Search for the cell housing the specified text and yield its (X, Y) center coordinate. 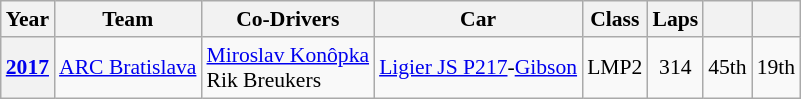
314 (675, 68)
2017 (28, 68)
19th (776, 68)
Team (128, 19)
LMP2 (614, 68)
Ligier JS P217-Gibson (478, 68)
Year (28, 19)
Miroslav Konôpka Rik Breukers (288, 68)
45th (728, 68)
ARC Bratislava (128, 68)
Class (614, 19)
Car (478, 19)
Laps (675, 19)
Co-Drivers (288, 19)
